Capture the cell that displays the provided text and extract its [X, Y] central coordinate. 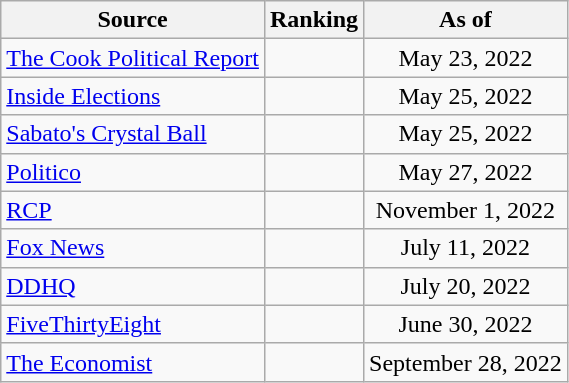
Politico [133, 172]
May 27, 2022 [466, 172]
June 30, 2022 [466, 324]
Sabato's Crystal Ball [133, 134]
July 20, 2022 [466, 286]
Ranking [314, 20]
As of [466, 20]
Fox News [133, 248]
Inside Elections [133, 96]
Source [133, 20]
DDHQ [133, 286]
May 23, 2022 [466, 58]
The Economist [133, 362]
July 11, 2022 [466, 248]
November 1, 2022 [466, 210]
The Cook Political Report [133, 58]
FiveThirtyEight [133, 324]
RCP [133, 210]
September 28, 2022 [466, 362]
